For the text-containing cell, return its midpoint in [x, y] coordinate format. 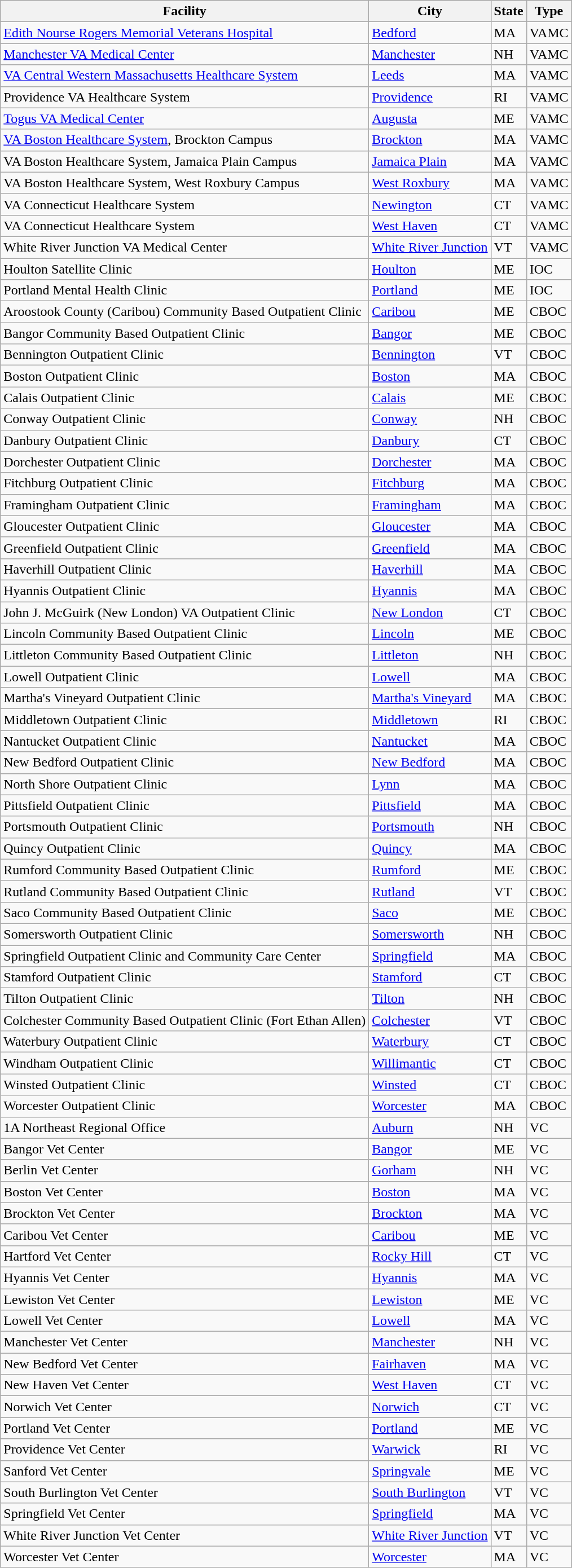
Stamford [430, 977]
Pittsfield [430, 805]
Saco Community Based Outpatient Clinic [185, 913]
Windham Outpatient Clinic [185, 1063]
Providence [430, 97]
Framingham Outpatient Clinic [185, 505]
Boston Outpatient Clinic [185, 376]
Edith Nourse Rogers Memorial Veterans Hospital [185, 33]
Portland Vet Center [185, 1428]
Somersworth Outpatient Clinic [185, 934]
Quincy [430, 848]
Conway Outpatient Clinic [185, 419]
Lincoln [430, 634]
Haverhill [430, 569]
Littleton [430, 655]
Hartford Vet Center [185, 1256]
Haverhill Outpatient Clinic [185, 569]
South Burlington Vet Center [185, 1492]
Togus VA Medical Center [185, 118]
City [430, 11]
VA Central Western Massachusetts Healthcare System [185, 76]
Lowell Vet Center [185, 1321]
Conway [430, 419]
Colchester [430, 1020]
Providence VA Healthcare System [185, 97]
Rumford [430, 870]
Nantucket [430, 741]
Bangor Community Based Outpatient Clinic [185, 333]
Hyannis Vet Center [185, 1278]
New London [430, 612]
Gorham [430, 1170]
John J. McGuirk (New London) VA Outpatient Clinic [185, 612]
Worcester Vet Center [185, 1557]
Fitchburg Outpatient Clinic [185, 483]
Berlin Vet Center [185, 1170]
Middletown [430, 720]
Portsmouth [430, 827]
Norwich Vet Center [185, 1407]
South Burlington [430, 1492]
Houlton [430, 269]
Facility [185, 11]
Willimantic [430, 1063]
Aroostook County (Caribou) Community Based Outpatient Clinic [185, 312]
Lewiston Vet Center [185, 1299]
Dorchester [430, 462]
Dorchester Outpatient Clinic [185, 462]
Lynn [430, 784]
Lewiston [430, 1299]
Somersworth [430, 934]
Tilton [430, 999]
Bennington Outpatient Clinic [185, 355]
Warwick [430, 1450]
Gloucester [430, 526]
Greenfield Outpatient Clinic [185, 548]
Waterbury Outpatient Clinic [185, 1042]
Colchester Community Based Outpatient Clinic (Fort Ethan Allen) [185, 1020]
Boston Vet Center [185, 1192]
Springfield Outpatient Clinic and Community Care Center [185, 956]
Middletown Outpatient Clinic [185, 720]
VA Boston Healthcare System, West Roxbury Campus [185, 183]
Quincy Outpatient Clinic [185, 848]
Bennington [430, 355]
New Bedford [430, 763]
Stamford Outpatient Clinic [185, 977]
1A Northeast Regional Office [185, 1127]
VA Boston Healthcare System, Brockton Campus [185, 140]
Hyannis Outpatient Clinic [185, 591]
Danbury [430, 441]
Norwich [430, 1407]
Rocky Hill [430, 1256]
Leeds [430, 76]
Danbury Outpatient Clinic [185, 441]
Waterbury [430, 1042]
Portsmouth Outpatient Clinic [185, 827]
Fairhaven [430, 1364]
Houlton Satellite Clinic [185, 269]
New Haven Vet Center [185, 1385]
White River Junction Vet Center [185, 1535]
Manchester Vet Center [185, 1342]
Pittsfield Outpatient Clinic [185, 805]
Springfield Vet Center [185, 1514]
Auburn [430, 1127]
Worcester Outpatient Clinic [185, 1106]
Sanford Vet Center [185, 1471]
Jamaica Plain [430, 161]
Portland Mental Health Clinic [185, 290]
Rutland Community Based Outpatient Clinic [185, 891]
New Bedford Outpatient Clinic [185, 763]
Littleton Community Based Outpatient Clinic [185, 655]
Rutland [430, 891]
Type [549, 11]
North Shore Outpatient Clinic [185, 784]
Winsted [430, 1085]
Lincoln Community Based Outpatient Clinic [185, 634]
West Roxbury [430, 183]
Calais [430, 398]
State [509, 11]
Winsted Outpatient Clinic [185, 1085]
Springvale [430, 1471]
New Bedford Vet Center [185, 1364]
Martha's Vineyard [430, 698]
Newington [430, 204]
Lowell Outpatient Clinic [185, 677]
Augusta [430, 118]
Tilton Outpatient Clinic [185, 999]
Saco [430, 913]
Nantucket Outpatient Clinic [185, 741]
White River Junction VA Medical Center [185, 247]
VA Boston Healthcare System, Jamaica Plain Campus [185, 161]
Gloucester Outpatient Clinic [185, 526]
Rumford Community Based Outpatient Clinic [185, 870]
Martha's Vineyard Outpatient Clinic [185, 698]
Calais Outpatient Clinic [185, 398]
Manchester VA Medical Center [185, 54]
Bedford [430, 33]
Framingham [430, 505]
Providence Vet Center [185, 1450]
Fitchburg [430, 483]
Caribou Vet Center [185, 1235]
Greenfield [430, 548]
Bangor Vet Center [185, 1149]
Brockton Vet Center [185, 1213]
